Return the (x, y) coordinate for the center point of the cell that contains the specified text.  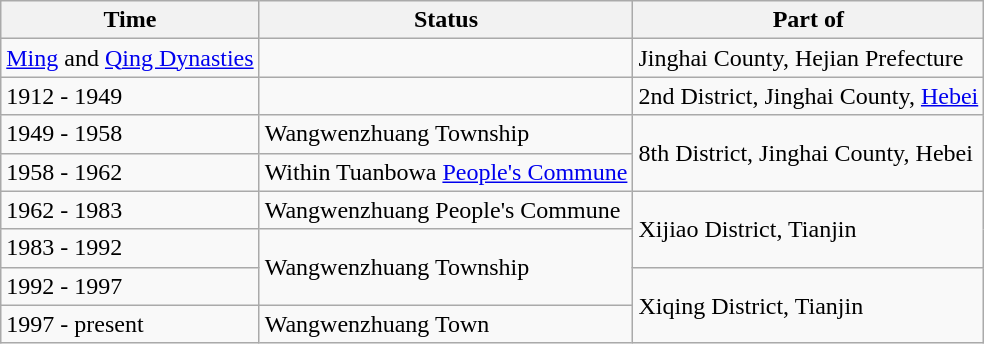
1983 - 1992 (130, 248)
1912 - 1949 (130, 96)
Wangwenzhuang Town (446, 324)
1992 - 1997 (130, 286)
2nd District, Jinghai County, Hebei (808, 96)
Status (446, 20)
Wangwenzhuang People's Commune (446, 210)
Ming and Qing Dynasties (130, 58)
8th District, Jinghai County, Hebei (808, 153)
Jinghai County, Hejian Prefecture (808, 58)
1958 - 1962 (130, 172)
Xijiao District, Tianjin (808, 229)
Within Tuanbowa People's Commune (446, 172)
Xiqing District, Tianjin (808, 305)
Part of (808, 20)
1997 - present (130, 324)
1949 - 1958 (130, 134)
Time (130, 20)
1962 - 1983 (130, 210)
